Determine the (x, y) coordinate at the center of the cell enclosing the given text.  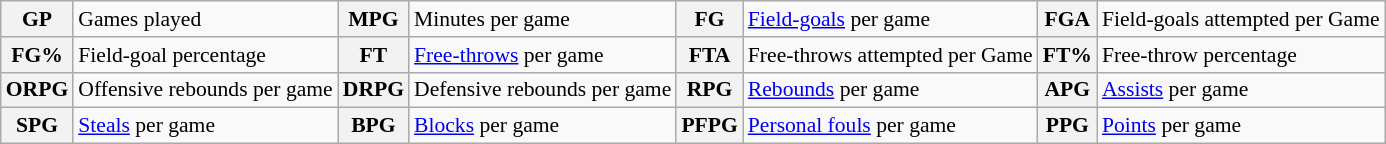
FGA (1068, 19)
SPG (37, 126)
PPG (1068, 126)
FG (709, 19)
Field-goals per game (890, 19)
FT% (1068, 55)
FT (374, 55)
PFPG (709, 126)
Field-goal percentage (205, 55)
Free-throws per game (542, 55)
RPG (709, 90)
Offensive rebounds per game (205, 90)
Points per game (1241, 126)
MPG (374, 19)
Rebounds per game (890, 90)
Free-throws attempted per Game (890, 55)
Minutes per game (542, 19)
FTA (709, 55)
Blocks per game (542, 126)
Games played (205, 19)
GP (37, 19)
FG% (37, 55)
ORPG (37, 90)
Assists per game (1241, 90)
APG (1068, 90)
BPG (374, 126)
Defensive rebounds per game (542, 90)
DRPG (374, 90)
Steals per game (205, 126)
Field-goals attempted per Game (1241, 19)
Free-throw percentage (1241, 55)
Personal fouls per game (890, 126)
